Scan for the cell matching the given text and deliver its [x, y] coordinate at center. 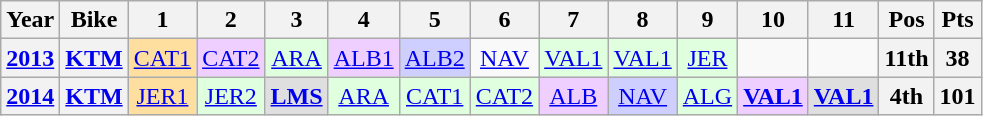
11th [906, 58]
2 [231, 20]
1 [162, 20]
2013 [30, 58]
ALB1 [364, 58]
Year [30, 20]
9 [707, 20]
7 [574, 20]
JER1 [162, 96]
5 [434, 20]
4 [364, 20]
ALB2 [434, 58]
4th [906, 96]
Pos [906, 20]
Bike [94, 20]
JER2 [231, 96]
101 [958, 96]
JER [707, 58]
8 [642, 20]
11 [844, 20]
ALB [574, 96]
6 [504, 20]
2014 [30, 96]
ALG [707, 96]
Pts [958, 20]
3 [296, 20]
38 [958, 58]
10 [774, 20]
LMS [296, 96]
